Provide the (X, Y) coordinate of the cell's center where the given text is located.  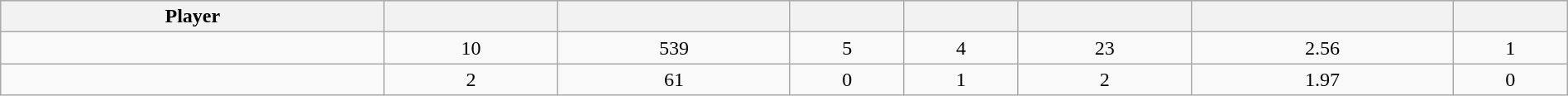
539 (673, 48)
61 (673, 79)
2.56 (1322, 48)
4 (961, 48)
Player (193, 17)
5 (847, 48)
23 (1105, 48)
10 (471, 48)
1.97 (1322, 79)
